Return [x, y] of the center of cell containing provided text 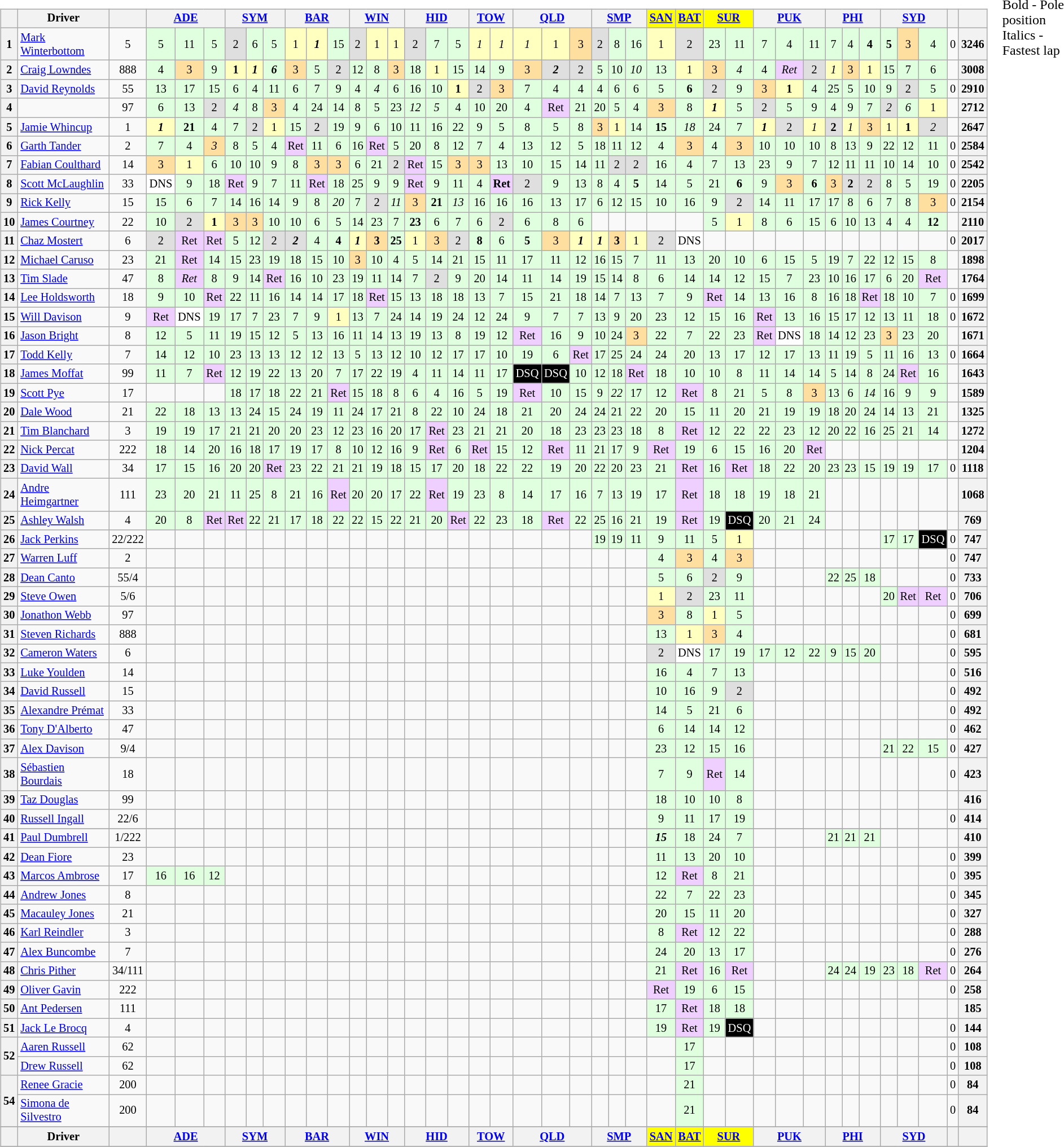
Ant Pedersen [63, 1009]
42 [9, 857]
733 [973, 577]
1068 [973, 494]
414 [973, 819]
Cameron Waters [63, 654]
Marcos Ambrose [63, 876]
26 [9, 540]
Aaren Russell [63, 1047]
Oliver Gavin [63, 990]
Garth Tander [63, 146]
Tim Blanchard [63, 431]
55 [128, 89]
Paul Dumbrell [63, 838]
Drew Russell [63, 1066]
Dean Canto [63, 577]
462 [973, 729]
Tim Slade [63, 279]
Will Davison [63, 317]
Lee Holdsworth [63, 298]
Jonathon Webb [63, 615]
Macauley Jones [63, 914]
1643 [973, 374]
416 [973, 800]
Mark Winterbottom [63, 44]
Chris Pither [63, 971]
50 [9, 1009]
Todd Kelly [63, 355]
45 [9, 914]
David Russell [63, 691]
43 [9, 876]
49 [9, 990]
185 [973, 1009]
1589 [973, 393]
427 [973, 748]
2910 [973, 89]
Alexandre Prémat [63, 711]
2584 [973, 146]
Ashley Walsh [63, 520]
3008 [973, 70]
Sébastien Bourdais [63, 774]
1671 [973, 336]
423 [973, 774]
Luke Youlden [63, 672]
Chaz Mostert [63, 241]
2712 [973, 108]
Fabian Coulthard [63, 165]
39 [9, 800]
5/6 [128, 597]
38 [9, 774]
681 [973, 634]
345 [973, 895]
9/4 [128, 748]
595 [973, 654]
706 [973, 597]
Nick Percat [63, 450]
Karl Reindler [63, 933]
48 [9, 971]
1272 [973, 431]
Taz Douglas [63, 800]
35 [9, 711]
2542 [973, 165]
37 [9, 748]
1672 [973, 317]
Dean Fiore [63, 857]
2110 [973, 222]
54 [9, 1101]
James Moffat [63, 374]
32 [9, 654]
Alex Davison [63, 748]
1898 [973, 260]
40 [9, 819]
Jason Bright [63, 336]
27 [9, 558]
Alex Buncombe [63, 952]
29 [9, 597]
410 [973, 838]
Michael Caruso [63, 260]
41 [9, 838]
1325 [973, 412]
David Reynolds [63, 89]
1204 [973, 450]
2205 [973, 184]
516 [973, 672]
Warren Luff [63, 558]
1664 [973, 355]
1/222 [128, 838]
Renee Gracie [63, 1085]
699 [973, 615]
Craig Lowndes [63, 70]
James Courtney [63, 222]
28 [9, 577]
2154 [973, 203]
2647 [973, 127]
2017 [973, 241]
Andre Heimgartner [63, 494]
Jack Le Brocq [63, 1028]
144 [973, 1028]
Tony D'Alberto [63, 729]
31 [9, 634]
30 [9, 615]
Scott Pye [63, 393]
Jack Perkins [63, 540]
36 [9, 729]
Russell Ingall [63, 819]
55/4 [128, 577]
769 [973, 520]
44 [9, 895]
Jamie Whincup [63, 127]
51 [9, 1028]
1699 [973, 298]
327 [973, 914]
Rick Kelly [63, 203]
1118 [973, 469]
Simona de Silvestro [63, 1111]
34/111 [128, 971]
399 [973, 857]
Andrew Jones [63, 895]
258 [973, 990]
46 [9, 933]
Steve Owen [63, 597]
Steven Richards [63, 634]
3246 [973, 44]
395 [973, 876]
David Wall [63, 469]
288 [973, 933]
1764 [973, 279]
276 [973, 952]
264 [973, 971]
Dale Wood [63, 412]
Scott McLaughlin [63, 184]
22/222 [128, 540]
52 [9, 1057]
22/6 [128, 819]
